Find where the given text appears and provide that cell's center as [x, y] coordinate. 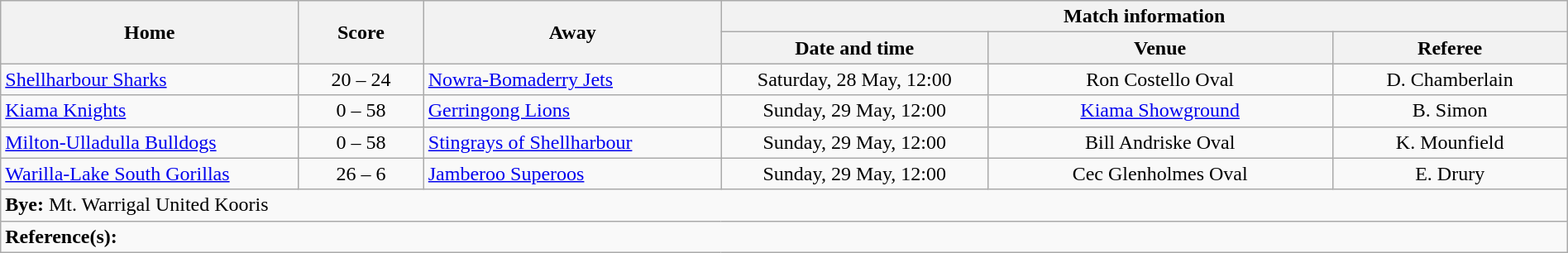
Score [361, 32]
Gerringong Lions [572, 111]
Bye: Mt. Warrigal United Kooris [784, 205]
Ron Costello Oval [1159, 79]
D. Chamberlain [1450, 79]
Away [572, 32]
Venue [1159, 48]
Reference(s): [784, 236]
26 – 6 [361, 174]
Saturday, 28 May, 12:00 [854, 79]
Home [150, 32]
Kiama Showground [1159, 111]
Shellharbour Sharks [150, 79]
Date and time [854, 48]
20 – 24 [361, 79]
Stingrays of Shellharbour [572, 142]
K. Mounfield [1450, 142]
Match information [1145, 17]
E. Drury [1450, 174]
Referee [1450, 48]
Kiama Knights [150, 111]
Warilla-Lake South Gorillas [150, 174]
B. Simon [1450, 111]
Nowra-Bomaderry Jets [572, 79]
Milton-Ulladulla Bulldogs [150, 142]
Jamberoo Superoos [572, 174]
Bill Andriske Oval [1159, 142]
Cec Glenholmes Oval [1159, 174]
